Determine the [X, Y] coordinate at the center of the cell enclosing the given text.  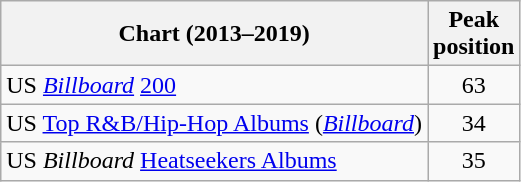
US Billboard Heatseekers Albums [214, 161]
35 [474, 161]
US Billboard 200 [214, 85]
34 [474, 123]
63 [474, 85]
Peakposition [474, 34]
US Top R&B/Hip-Hop Albums (Billboard) [214, 123]
Chart (2013–2019) [214, 34]
